Provide the [x, y] coordinate of the cell's center where the given text is located.  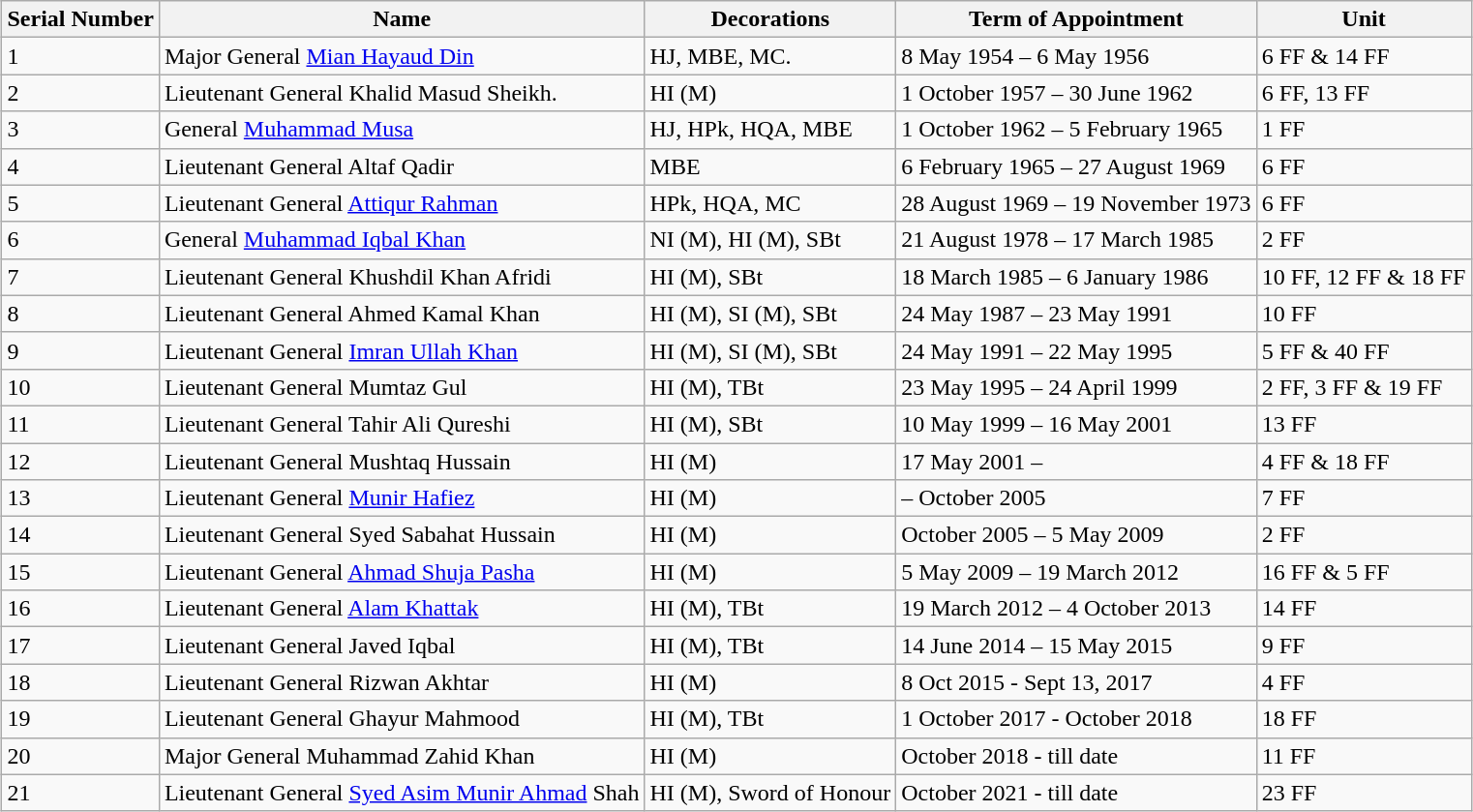
17 [80, 646]
4 [80, 166]
10 FF [1364, 314]
19 [80, 719]
9 [80, 350]
21 [80, 793]
Lieutenant General Tahir Ali Qureshi [402, 424]
10 [80, 387]
2 FF, 3 FF & 19 FF [1364, 387]
14 June 2014 – 15 May 2015 [1076, 646]
1 October 1962 – 5 February 1965 [1076, 130]
13 [80, 498]
21 August 1978 – 17 March 1985 [1076, 240]
6 [80, 240]
6 February 1965 – 27 August 1969 [1076, 166]
19 March 2012 – 4 October 2013 [1076, 609]
1 [80, 56]
Lieutenant General Khalid Masud Sheikh. [402, 93]
10 FF, 12 FF & 18 FF [1364, 277]
HJ, HPk, HQA, MBE [770, 130]
13 FF [1364, 424]
4 FF & 18 FF [1364, 462]
6 FF, 13 FF [1364, 93]
9 FF [1364, 646]
2 [80, 93]
Major General Muhammad Zahid Khan [402, 756]
17 May 2001 – [1076, 462]
12 [80, 462]
Lieutenant General Altaf Qadir [402, 166]
5 FF & 40 FF [1364, 350]
Lieutenant General Imran Ullah Khan [402, 350]
1 FF [1364, 130]
3 [80, 130]
MBE [770, 166]
14 [80, 535]
18 [80, 682]
5 [80, 203]
6 FF & 14 FF [1364, 56]
HI (M), Sword of Honour [770, 793]
Term of Appointment [1076, 19]
Major General Mian Hayaud Din [402, 56]
Lieutenant General Ahmad Shuja Pasha [402, 572]
Lieutenant General Attiqur Rahman [402, 203]
18 March 1985 – 6 January 1986 [1076, 277]
11 [80, 424]
1 October 2017 - October 2018 [1076, 719]
16 [80, 609]
24 May 1991 – 22 May 1995 [1076, 350]
11 FF [1364, 756]
8 Oct 2015 - Sept 13, 2017 [1076, 682]
HPk, HQA, MC [770, 203]
General Muhammad Musa [402, 130]
Lieutenant General Ahmed Kamal Khan [402, 314]
Lieutenant General Syed Sabahat Hussain [402, 535]
5 May 2009 – 19 March 2012 [1076, 572]
1 October 1957 – 30 June 1962 [1076, 93]
8 [80, 314]
HJ, MBE, MC. [770, 56]
Unit [1364, 19]
Lieutenant General Mushtaq Hussain [402, 462]
7 [80, 277]
18 FF [1364, 719]
October 2018 - till date [1076, 756]
7 FF [1364, 498]
23 May 1995 – 24 April 1999 [1076, 387]
8 May 1954 – 6 May 1956 [1076, 56]
October 2005 – 5 May 2009 [1076, 535]
NI (M), HI (M), SBt [770, 240]
Lieutenant General Mumtaz Gul [402, 387]
15 [80, 572]
Lieutenant General Khushdil Khan Afridi [402, 277]
– October 2005 [1076, 498]
4 FF [1364, 682]
20 [80, 756]
28 August 1969 – 19 November 1973 [1076, 203]
Lieutenant General Munir Hafiez [402, 498]
Decorations [770, 19]
Serial Number [80, 19]
10 May 1999 – 16 May 2001 [1076, 424]
Lieutenant General Alam Khattak [402, 609]
16 FF & 5 FF [1364, 572]
Lieutenant General Rizwan Akhtar [402, 682]
23 FF [1364, 793]
October 2021 - till date [1076, 793]
General Muhammad Iqbal Khan [402, 240]
Name [402, 19]
24 May 1987 – 23 May 1991 [1076, 314]
Lieutenant General Syed Asim Munir Ahmad Shah [402, 793]
14 FF [1364, 609]
Lieutenant General Ghayur Mahmood [402, 719]
Lieutenant General Javed Iqbal [402, 646]
